Return the [X, Y] coordinate for the center point of the cell that contains the specified text.  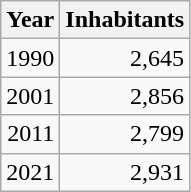
1990 [30, 58]
2,856 [125, 96]
2021 [30, 172]
2,645 [125, 58]
2,931 [125, 172]
2,799 [125, 134]
2011 [30, 134]
2001 [30, 96]
Inhabitants [125, 20]
Year [30, 20]
